Locate the cell with the specified text and output its (x, y) center coordinate. 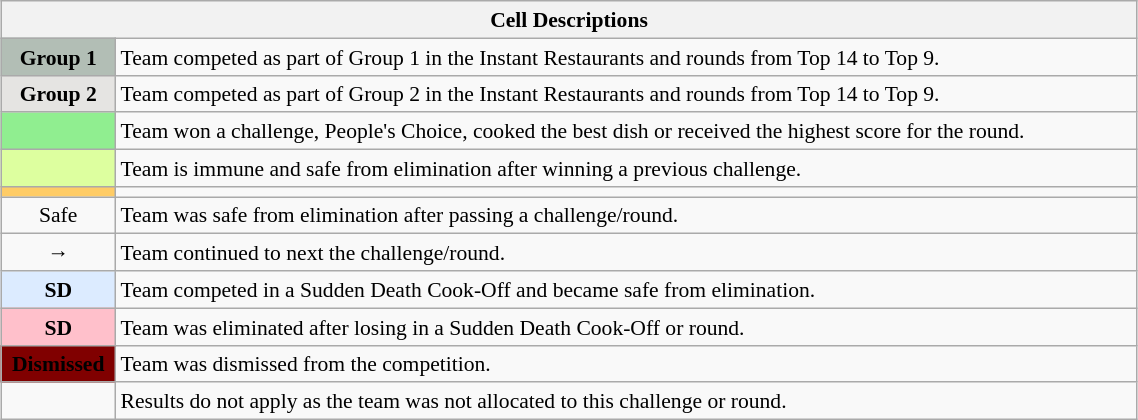
Team won a challenge, People's Choice, cooked the best dish or received the highest score for the round. (626, 130)
Cell Descriptions (569, 20)
Group 2 (58, 94)
Safe (58, 214)
Team was dismissed from the competition. (626, 364)
Team was eliminated after losing in a Sudden Death Cook-Off or round. (626, 326)
Team competed as part of Group 2 in the Instant Restaurants and rounds from Top 14 to Top 9. (626, 94)
Team competed as part of Group 1 in the Instant Restaurants and rounds from Top 14 to Top 9. (626, 56)
Team continued to next the challenge/round. (626, 252)
Dismissed (58, 364)
Team is immune and safe from elimination after winning a previous challenge. (626, 168)
Group 1 (58, 56)
→ (58, 252)
Team was safe from elimination after passing a challenge/round. (626, 214)
Team competed in a Sudden Death Cook-Off and became safe from elimination. (626, 290)
Results do not apply as the team was not allocated to this challenge or round. (626, 400)
